Locate the cell with the specified text and output its [X, Y] center coordinate. 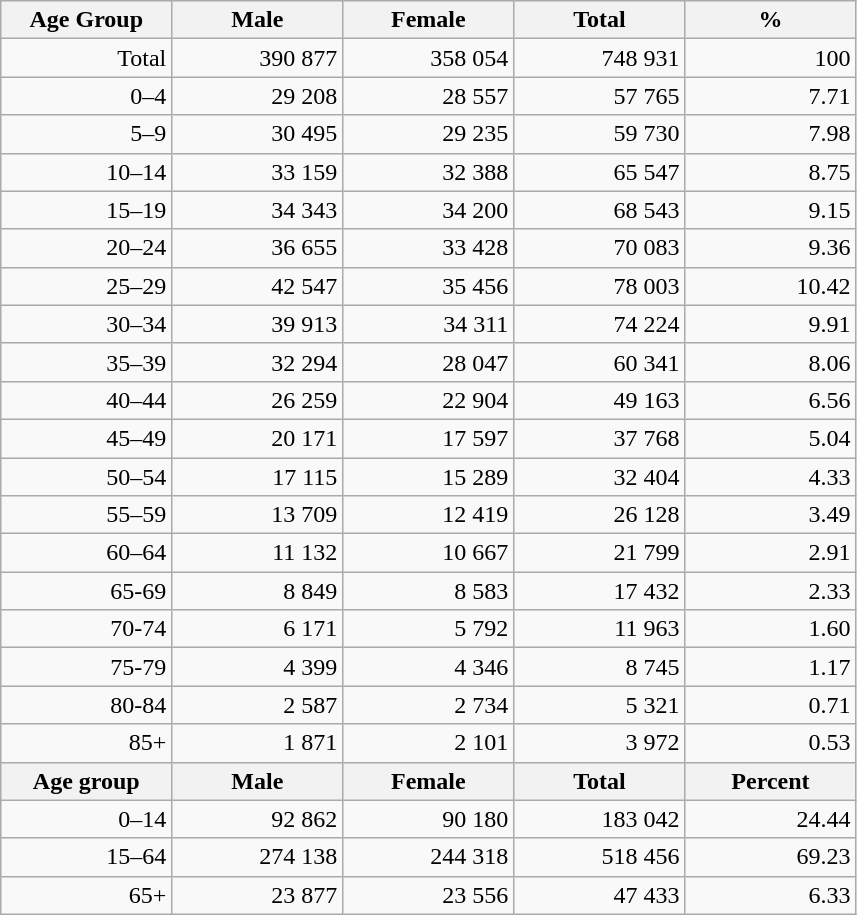
5 792 [428, 629]
80-84 [86, 705]
60 341 [600, 362]
0–4 [86, 96]
183 042 [600, 819]
10.42 [770, 286]
1 871 [258, 743]
% [770, 20]
6 171 [258, 629]
8.06 [770, 362]
23 556 [428, 895]
65-69 [86, 591]
21 799 [600, 553]
9.91 [770, 324]
25–29 [86, 286]
2 587 [258, 705]
90 180 [428, 819]
2 101 [428, 743]
8 745 [600, 667]
3 972 [600, 743]
13 709 [258, 515]
47 433 [600, 895]
33 428 [428, 248]
34 200 [428, 210]
244 318 [428, 857]
65+ [86, 895]
20 171 [258, 438]
2 734 [428, 705]
8 849 [258, 591]
274 138 [258, 857]
5–9 [86, 134]
7.98 [770, 134]
10–14 [86, 172]
5.04 [770, 438]
39 913 [258, 324]
4 399 [258, 667]
390 877 [258, 58]
Age Group [86, 20]
57 765 [600, 96]
24.44 [770, 819]
358 054 [428, 58]
34 311 [428, 324]
15–64 [86, 857]
8 583 [428, 591]
42 547 [258, 286]
11 963 [600, 629]
92 862 [258, 819]
33 159 [258, 172]
Percent [770, 781]
70-74 [86, 629]
6.33 [770, 895]
22 904 [428, 400]
17 432 [600, 591]
32 294 [258, 362]
28 047 [428, 362]
37 768 [600, 438]
10 667 [428, 553]
23 877 [258, 895]
Age group [86, 781]
69.23 [770, 857]
7.71 [770, 96]
30 495 [258, 134]
12 419 [428, 515]
30–34 [86, 324]
35–39 [86, 362]
70 083 [600, 248]
4 346 [428, 667]
65 547 [600, 172]
36 655 [258, 248]
26 259 [258, 400]
20–24 [86, 248]
518 456 [600, 857]
85+ [86, 743]
29 208 [258, 96]
49 163 [600, 400]
11 132 [258, 553]
15 289 [428, 477]
28 557 [428, 96]
40–44 [86, 400]
5 321 [600, 705]
4.33 [770, 477]
2.91 [770, 553]
8.75 [770, 172]
6.56 [770, 400]
17 597 [428, 438]
32 404 [600, 477]
75-79 [86, 667]
0–14 [86, 819]
3.49 [770, 515]
29 235 [428, 134]
748 931 [600, 58]
0.53 [770, 743]
74 224 [600, 324]
100 [770, 58]
35 456 [428, 286]
1.17 [770, 667]
0.71 [770, 705]
1.60 [770, 629]
9.15 [770, 210]
78 003 [600, 286]
17 115 [258, 477]
32 388 [428, 172]
26 128 [600, 515]
68 543 [600, 210]
9.36 [770, 248]
55–59 [86, 515]
34 343 [258, 210]
15–19 [86, 210]
2.33 [770, 591]
45–49 [86, 438]
50–54 [86, 477]
59 730 [600, 134]
60–64 [86, 553]
